For the text-containing cell, return its midpoint in (x, y) coordinate format. 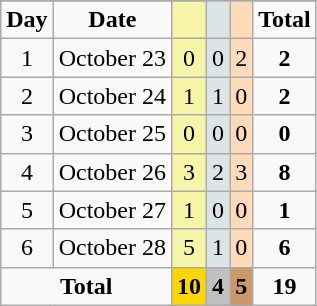
October 28 (112, 248)
Date (112, 20)
October 26 (112, 172)
October 23 (112, 58)
19 (285, 286)
8 (285, 172)
October 24 (112, 96)
October 27 (112, 210)
Day (27, 20)
10 (190, 286)
October 25 (112, 134)
